Search for the cell housing the specified text and yield its (x, y) center coordinate. 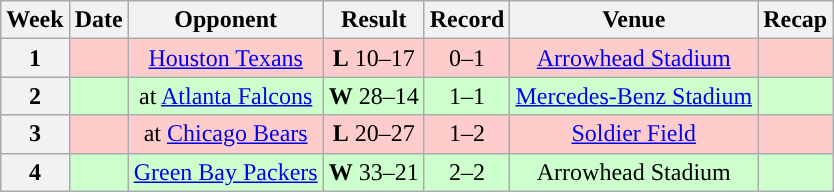
2–2 (467, 172)
3 (35, 134)
W 33–21 (374, 172)
L 20–27 (374, 134)
Date (98, 20)
Opponent (226, 20)
Green Bay Packers (226, 172)
Week (35, 20)
1 (35, 58)
Recap (796, 20)
1–1 (467, 96)
0–1 (467, 58)
Mercedes-Benz Stadium (634, 96)
1–2 (467, 134)
Result (374, 20)
Houston Texans (226, 58)
Venue (634, 20)
4 (35, 172)
W 28–14 (374, 96)
2 (35, 96)
at Atlanta Falcons (226, 96)
L 10–17 (374, 58)
Soldier Field (634, 134)
Record (467, 20)
at Chicago Bears (226, 134)
